Identify which cell holds the provided text, then report its [x, y] central coordinate. 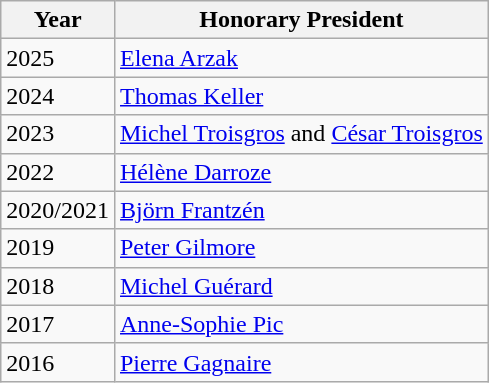
2024 [58, 96]
Peter Gilmore [301, 248]
Michel Troisgros and César Troisgros [301, 134]
2020/2021 [58, 210]
Elena Arzak [301, 58]
2025 [58, 58]
2019 [58, 248]
Thomas Keller [301, 96]
2023 [58, 134]
Hélène Darroze [301, 172]
Pierre Gagnaire [301, 362]
2022 [58, 172]
2016 [58, 362]
Year [58, 20]
2018 [58, 286]
Anne-Sophie Pic [301, 324]
Honorary President [301, 20]
2017 [58, 324]
Björn Frantzén [301, 210]
Michel Guérard [301, 286]
